Search for the cell housing the specified text and yield its (X, Y) center coordinate. 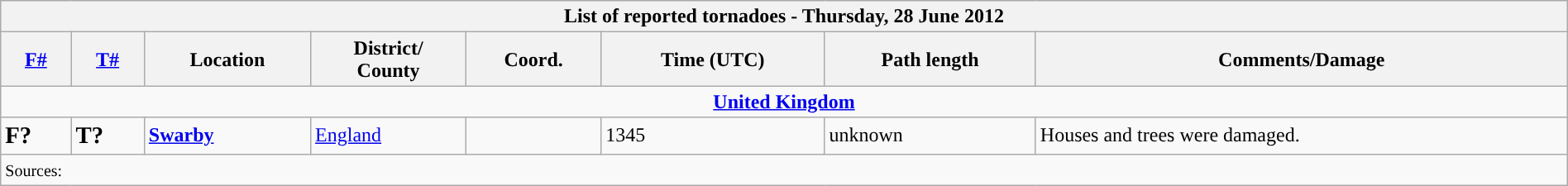
Time (UTC) (713, 60)
T? (108, 136)
United Kingdom (784, 102)
1345 (713, 136)
F# (36, 60)
Comments/Damage (1302, 60)
F? (36, 136)
Path length (930, 60)
T# (108, 60)
Sources: (784, 169)
Swarby (227, 136)
Houses and trees were damaged. (1302, 136)
unknown (930, 136)
District/County (389, 60)
Coord. (534, 60)
List of reported tornadoes - Thursday, 28 June 2012 (784, 17)
Location (227, 60)
England (389, 136)
